Pinpoint the cell where the given text exists, returning its (x, y) midpoint coordinate. 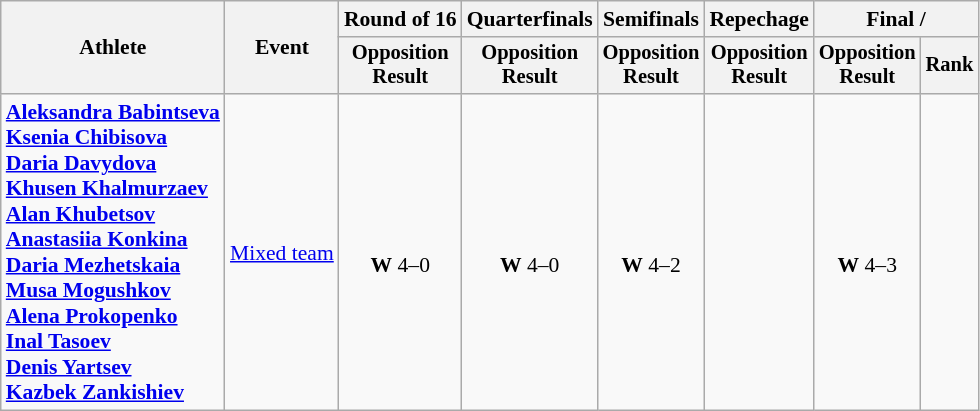
Event (282, 48)
Athlete (113, 48)
W 4–3 (868, 252)
W 4–2 (652, 252)
Semifinals (652, 19)
Mixed team (282, 252)
Final / (896, 19)
Round of 16 (400, 19)
Repechage (759, 19)
Rank (950, 66)
Quarterfinals (530, 19)
